From the cell containing the given text, extract its center point as [x, y] coordinate. 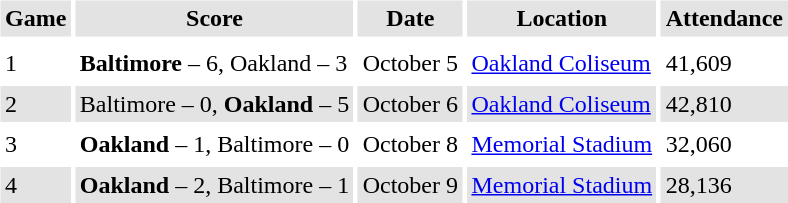
October 8 [410, 144]
Oakland – 1, Baltimore – 0 [214, 144]
October 5 [410, 64]
Baltimore – 6, Oakland – 3 [214, 64]
Game [35, 18]
41,609 [724, 64]
Location [562, 18]
October 9 [410, 185]
32,060 [724, 144]
42,810 [724, 104]
Date [410, 18]
4 [35, 185]
Attendance [724, 18]
1 [35, 64]
Baltimore – 0, Oakland – 5 [214, 104]
October 6 [410, 104]
2 [35, 104]
28,136 [724, 185]
Score [214, 18]
3 [35, 144]
Oakland – 2, Baltimore – 1 [214, 185]
